Identify which cell holds the provided text, then report its (x, y) central coordinate. 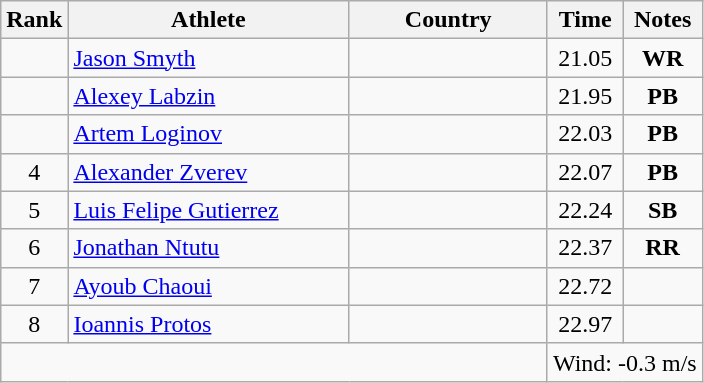
Time (584, 20)
Country (448, 20)
RR (662, 248)
4 (34, 172)
22.03 (584, 134)
21.05 (584, 58)
5 (34, 210)
Wind: -0.3 m/s (624, 362)
6 (34, 248)
8 (34, 324)
22.24 (584, 210)
Alexey Labzin (208, 96)
SB (662, 210)
22.37 (584, 248)
Rank (34, 20)
Artem Loginov (208, 134)
Luis Felipe Gutierrez (208, 210)
22.07 (584, 172)
Athlete (208, 20)
Alexander Zverev (208, 172)
WR (662, 58)
Ayoub Chaoui (208, 286)
Notes (662, 20)
Ioannis Protos (208, 324)
Jason Smyth (208, 58)
22.97 (584, 324)
Jonathan Ntutu (208, 248)
7 (34, 286)
22.72 (584, 286)
21.95 (584, 96)
